Search for the cell housing the specified text and yield its [X, Y] center coordinate. 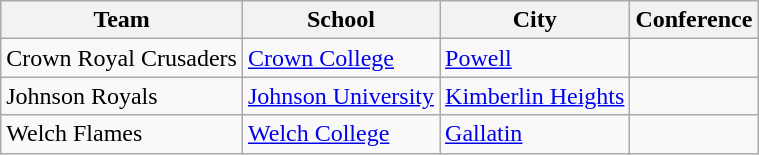
Kimberlin Heights [535, 96]
Johnson University [340, 96]
Powell [535, 58]
Gallatin [535, 134]
Johnson Royals [122, 96]
Welch College [340, 134]
Conference [694, 20]
School [340, 20]
City [535, 20]
Welch Flames [122, 134]
Crown Royal Crusaders [122, 58]
Crown College [340, 58]
Team [122, 20]
